From the cell containing the given text, extract its center point as (X, Y) coordinate. 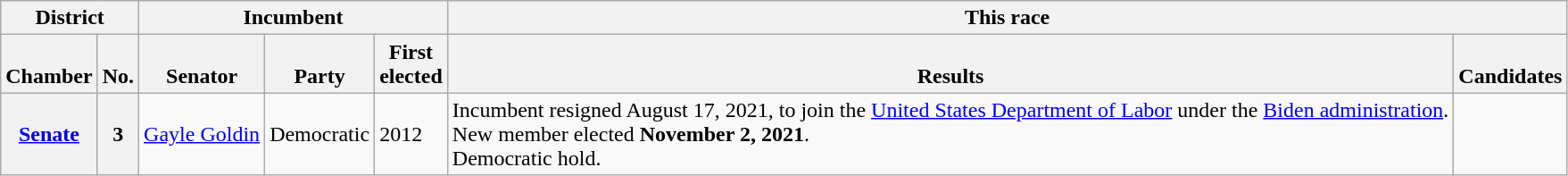
Chamber (49, 64)
Incumbent (294, 18)
This race (1007, 18)
3 (118, 134)
Senator (202, 64)
Party (319, 64)
Results (950, 64)
2012 (411, 134)
Candidates (1510, 64)
Gayle Goldin (202, 134)
District (70, 18)
Firstelected (411, 64)
Democratic (319, 134)
Senate (49, 134)
No. (118, 64)
